Determine the [X, Y] coordinate at the center of the cell enclosing the given text.  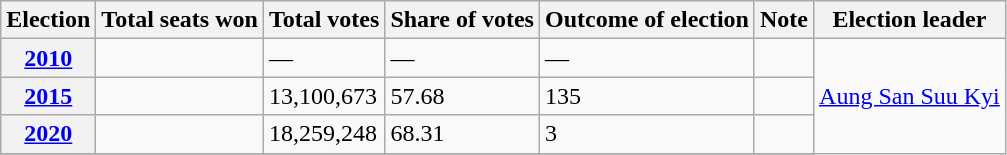
3 [646, 134]
Note [784, 20]
13,100,673 [324, 96]
Total votes [324, 20]
68.31 [462, 134]
135 [646, 96]
2015 [48, 96]
Total seats won [180, 20]
2010 [48, 58]
Outcome of election [646, 20]
Election [48, 20]
Aung San Suu Kyi [910, 96]
18,259,248 [324, 134]
Share of votes [462, 20]
57.68 [462, 96]
Election leader [910, 20]
2020 [48, 134]
